Extract the (X, Y) coordinate from the center of the cell holding the provided text.  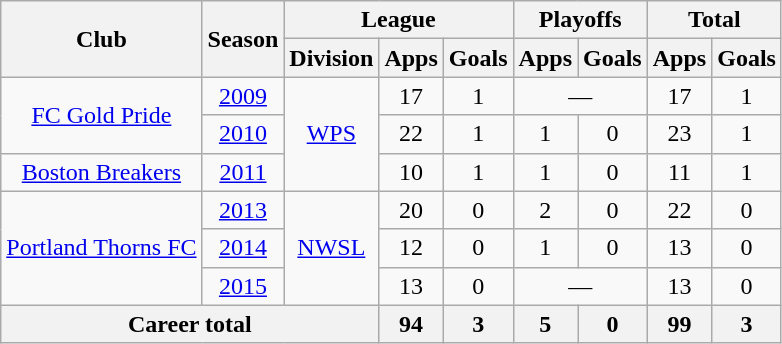
2010 (243, 134)
2014 (243, 248)
11 (679, 172)
10 (411, 172)
Division (332, 58)
2015 (243, 286)
Boston Breakers (102, 172)
Club (102, 39)
23 (679, 134)
Career total (190, 324)
2 (545, 210)
Portland Thorns FC (102, 248)
2013 (243, 210)
WPS (332, 134)
FC Gold Pride (102, 115)
94 (411, 324)
5 (545, 324)
Season (243, 39)
2011 (243, 172)
2009 (243, 96)
Total (714, 20)
Playoffs (580, 20)
20 (411, 210)
99 (679, 324)
League (398, 20)
NWSL (332, 248)
12 (411, 248)
